Find where the given text appears and provide that cell's center as [X, Y] coordinate. 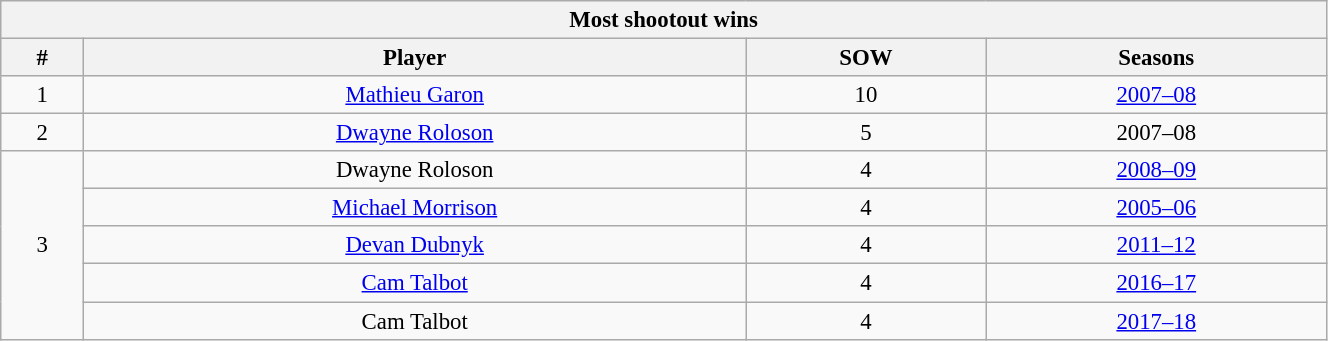
Most shootout wins [664, 20]
Seasons [1156, 58]
10 [866, 95]
2008–09 [1156, 170]
3 [42, 245]
Mathieu Garon [415, 95]
2011–12 [1156, 245]
SOW [866, 58]
2016–17 [1156, 283]
Devan Dubnyk [415, 245]
2005–06 [1156, 208]
2017–18 [1156, 321]
2 [42, 133]
5 [866, 133]
# [42, 58]
Player [415, 58]
Michael Morrison [415, 208]
1 [42, 95]
